Scan for the cell matching the given text and deliver its (X, Y) coordinate at center. 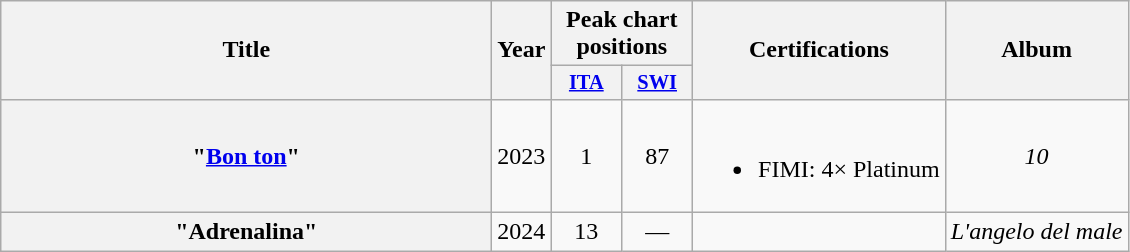
Peak chart positions (622, 34)
Title (246, 50)
13 (586, 232)
2024 (522, 232)
FIMI: 4× Platinum (820, 156)
2023 (522, 156)
L'angelo del male (1036, 232)
87 (658, 156)
10 (1036, 156)
SWI (658, 83)
ITA (586, 83)
"Bon ton" (246, 156)
— (658, 232)
"Adrenalina" (246, 232)
1 (586, 156)
Year (522, 50)
Album (1036, 50)
Certifications (820, 50)
